Find where the given text appears and provide that cell's center as [X, Y] coordinate. 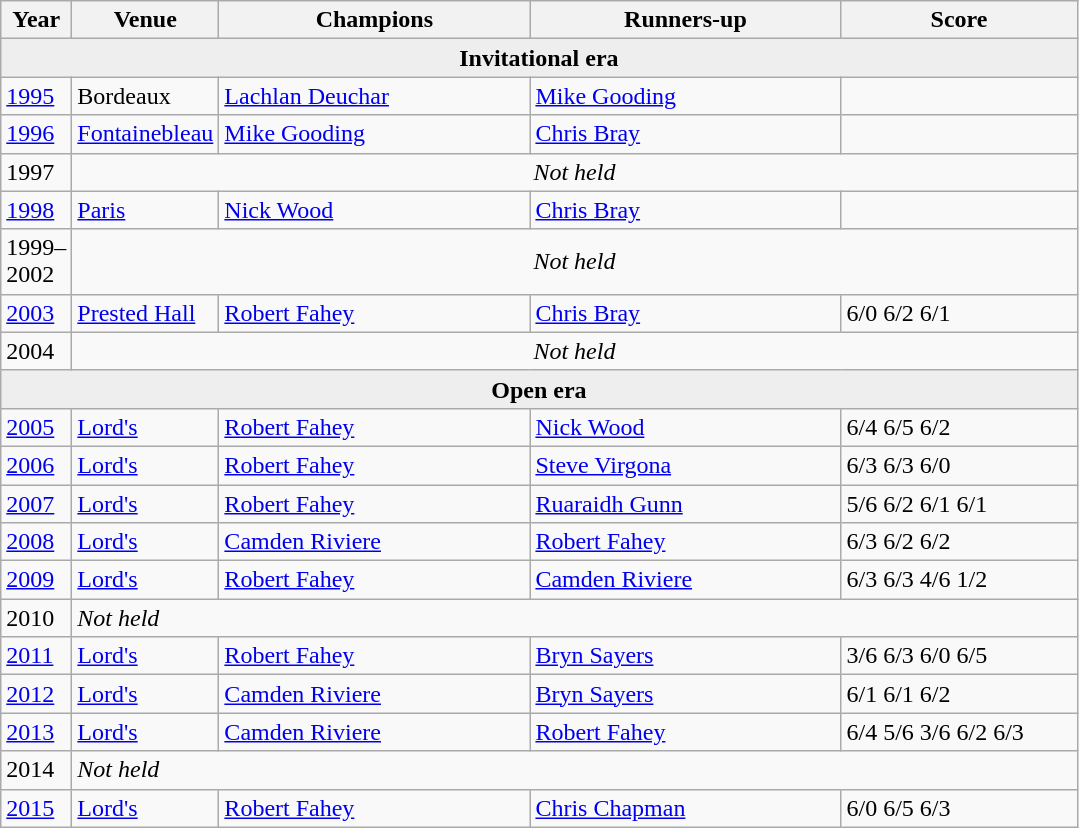
Year [36, 20]
Steve Virgona [686, 465]
6/0 6/2 6/1 [959, 313]
Runners-up [686, 20]
6/3 6/3 6/0 [959, 465]
1995 [36, 96]
2009 [36, 580]
Invitational era [539, 58]
2007 [36, 503]
Chris Chapman [686, 808]
2010 [36, 618]
5/6 6/2 6/1 6/1 [959, 503]
Fontainebleau [146, 134]
Bordeaux [146, 96]
2005 [36, 427]
2014 [36, 770]
2008 [36, 542]
Prested Hall [146, 313]
2013 [36, 732]
Paris [146, 210]
6/3 6/3 4/6 1/2 [959, 580]
1996 [36, 134]
Score [959, 20]
Open era [539, 389]
Lachlan Deuchar [374, 96]
1999–2002 [36, 262]
2011 [36, 656]
6/4 5/6 3/6 6/2 6/3 [959, 732]
2003 [36, 313]
Champions [374, 20]
2006 [36, 465]
6/3 6/2 6/2 [959, 542]
1997 [36, 172]
Venue [146, 20]
6/1 6/1 6/2 [959, 694]
6/4 6/5 6/2 [959, 427]
1998 [36, 210]
3/6 6/3 6/0 6/5 [959, 656]
6/0 6/5 6/3 [959, 808]
2004 [36, 351]
2012 [36, 694]
Ruaraidh Gunn [686, 503]
2015 [36, 808]
